Search for the cell housing the specified text and yield its (X, Y) center coordinate. 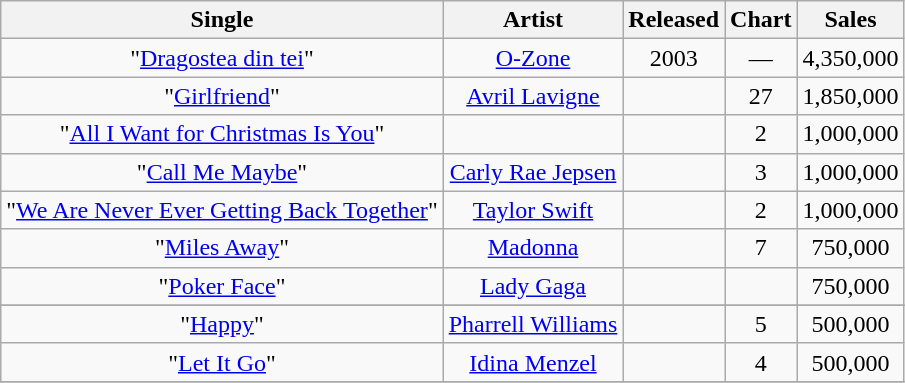
"Poker Face" (222, 286)
1,850,000 (850, 96)
3 (761, 172)
"We Are Never Ever Getting Back Together" (222, 210)
Madonna (533, 248)
7 (761, 248)
"Dragostea din tei" (222, 58)
"Girlfriend" (222, 96)
Avril Lavigne (533, 96)
27 (761, 96)
Artist (533, 20)
Chart (761, 20)
"Happy" (222, 324)
"Let It Go" (222, 362)
Lady Gaga (533, 286)
2003 (674, 58)
5 (761, 324)
O-Zone (533, 58)
Sales (850, 20)
Released (674, 20)
Taylor Swift (533, 210)
"Call Me Maybe" (222, 172)
4,350,000 (850, 58)
Carly Rae Jepsen (533, 172)
— (761, 58)
"All I Want for Christmas Is You" (222, 134)
Idina Menzel (533, 362)
4 (761, 362)
Single (222, 20)
Pharrell Williams (533, 324)
"Miles Away" (222, 248)
